For the text-containing cell, return its midpoint in [x, y] coordinate format. 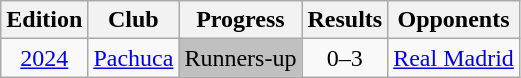
Opponents [454, 20]
Progress [240, 20]
Club [134, 20]
Results [345, 20]
Pachuca [134, 58]
Edition [44, 20]
0–3 [345, 58]
2024 [44, 58]
Runners-up [240, 58]
Real Madrid [454, 58]
